Locate the cell with the specified text and output its [X, Y] center coordinate. 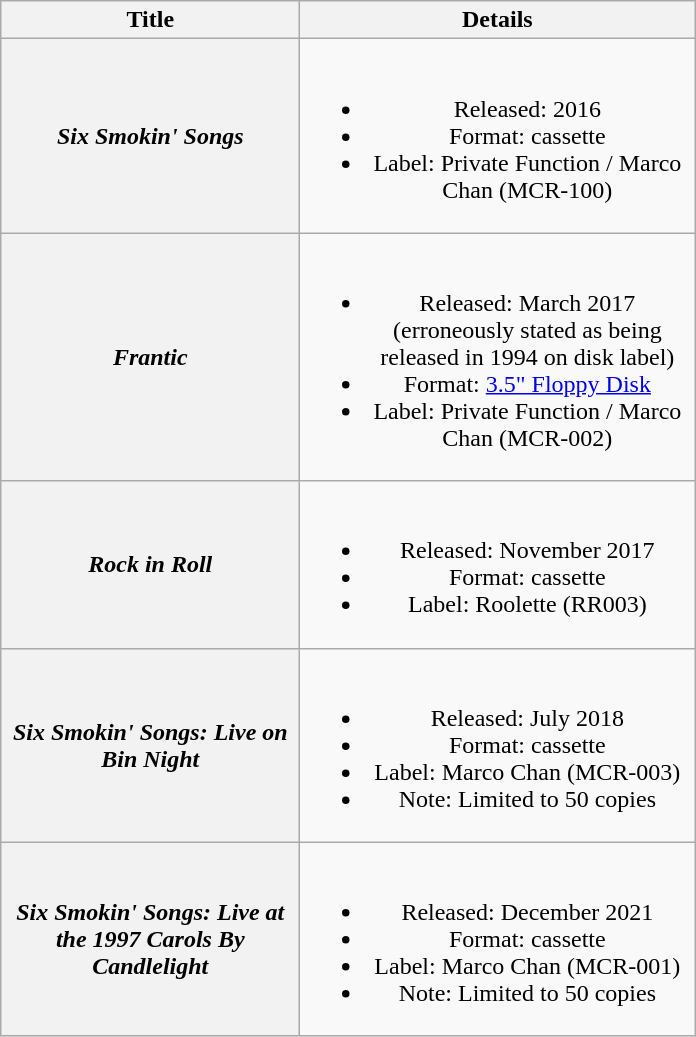
Six Smokin' Songs: Live at the 1997 Carols By Candlelight [150, 939]
Title [150, 20]
Released: December 2021Format: cassetteLabel: Marco Chan (MCR-001)Note: Limited to 50 copies [498, 939]
Released: November 2017Format: cassetteLabel: Roolette (RR003) [498, 564]
Released: 2016Format: cassetteLabel: Private Function / Marco Chan (MCR-100) [498, 136]
Details [498, 20]
Six Smokin' Songs [150, 136]
Frantic [150, 357]
Released: July 2018Format: cassetteLabel: Marco Chan (MCR-003)Note: Limited to 50 copies [498, 745]
Six Smokin' Songs: Live on Bin Night [150, 745]
Rock in Roll [150, 564]
